Capture the cell that displays the provided text and extract its [x, y] central coordinate. 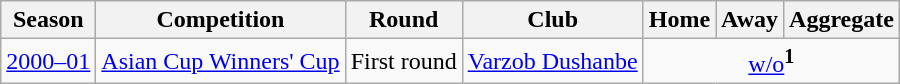
First round [404, 62]
Season [48, 20]
Competition [220, 20]
Asian Cup Winners' Cup [220, 62]
Club [552, 20]
Home [679, 20]
w/o1 [771, 62]
Aggregate [842, 20]
Round [404, 20]
Varzob Dushanbe [552, 62]
Away [750, 20]
2000–01 [48, 62]
